Return the (X, Y) coordinate for the center point of the cell that contains the specified text.  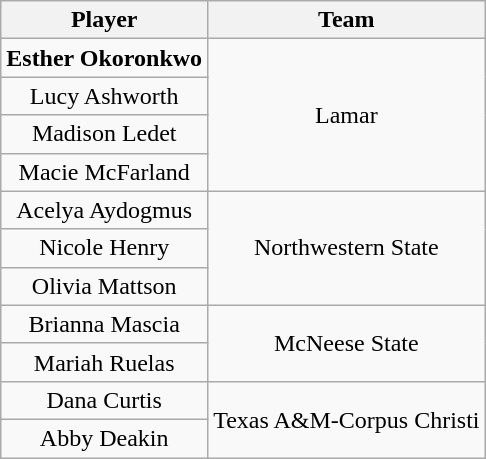
Brianna Mascia (104, 324)
Dana Curtis (104, 400)
Player (104, 20)
Lamar (346, 115)
Abby Deakin (104, 438)
McNeese State (346, 343)
Team (346, 20)
Macie McFarland (104, 172)
Esther Okoronkwo (104, 58)
Texas A&M-Corpus Christi (346, 419)
Olivia Mattson (104, 286)
Lucy Ashworth (104, 96)
Northwestern State (346, 248)
Mariah Ruelas (104, 362)
Madison Ledet (104, 134)
Acelya Aydogmus (104, 210)
Nicole Henry (104, 248)
